Determine the [X, Y] coordinate at the center of the cell enclosing the given text.  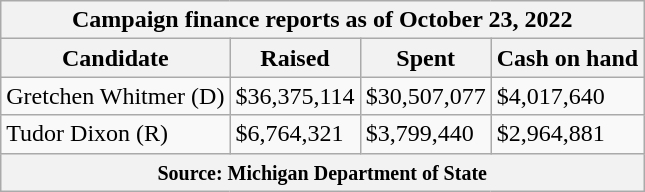
Candidate [116, 58]
$2,964,881 [567, 134]
Source: Michigan Department of State [322, 172]
Tudor Dixon (R) [116, 134]
Campaign finance reports as of October 23, 2022 [322, 20]
Cash on hand [567, 58]
Spent [426, 58]
$36,375,114 [295, 96]
$6,764,321 [295, 134]
Gretchen Whitmer (D) [116, 96]
$30,507,077 [426, 96]
$3,799,440 [426, 134]
$4,017,640 [567, 96]
Raised [295, 58]
